From the cell containing the given text, extract its center point as (x, y) coordinate. 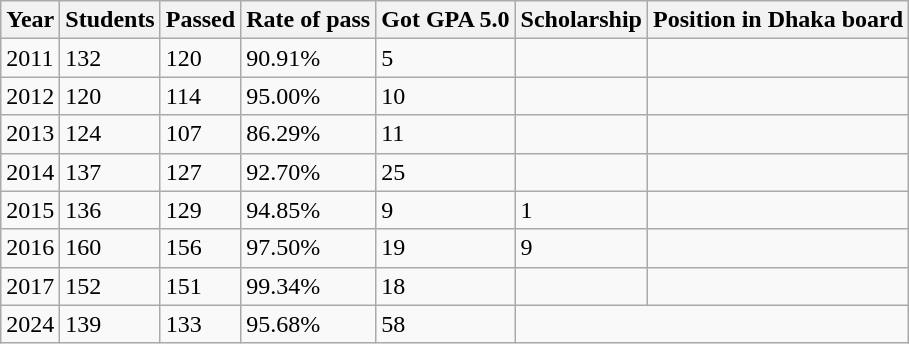
2013 (30, 134)
86.29% (308, 134)
151 (200, 286)
124 (110, 134)
132 (110, 58)
97.50% (308, 248)
127 (200, 172)
152 (110, 286)
2017 (30, 286)
136 (110, 210)
156 (200, 248)
Scholarship (581, 20)
19 (446, 248)
107 (200, 134)
160 (110, 248)
25 (446, 172)
2024 (30, 324)
92.70% (308, 172)
Year (30, 20)
Passed (200, 20)
Rate of pass (308, 20)
2015 (30, 210)
10 (446, 96)
2011 (30, 58)
58 (446, 324)
95.68% (308, 324)
Students (110, 20)
133 (200, 324)
2014 (30, 172)
139 (110, 324)
2012 (30, 96)
11 (446, 134)
90.91% (308, 58)
137 (110, 172)
114 (200, 96)
95.00% (308, 96)
5 (446, 58)
94.85% (308, 210)
99.34% (308, 286)
1 (581, 210)
Position in Dhaka board (778, 20)
18 (446, 286)
2016 (30, 248)
129 (200, 210)
Got GPA 5.0 (446, 20)
